Locate the cell with the specified text and output its (x, y) center coordinate. 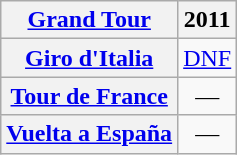
Tour de France (90, 96)
DNF (208, 58)
2011 (208, 20)
Giro d'Italia (90, 58)
Grand Tour (90, 20)
Vuelta a España (90, 134)
